Determine the (x, y) coordinate at the center of the cell enclosing the given text.  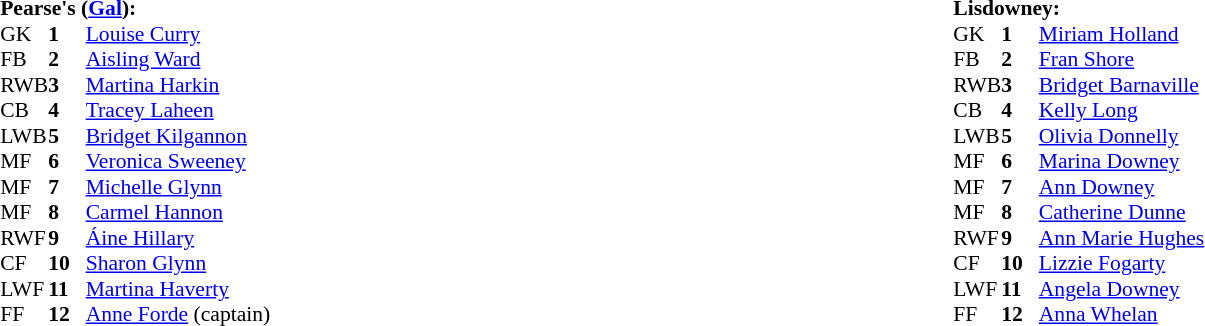
Martina Harkin (178, 85)
Angela Downey (1122, 289)
Tracey Laheen (178, 111)
Louise Curry (178, 34)
Olivia Donnelly (1122, 136)
Lizzie Fogarty (1122, 263)
Sharon Glynn (178, 263)
Miriam Holland (1122, 34)
Catherine Dunne (1122, 213)
Marina Downey (1122, 161)
Ann Downey (1122, 187)
Carmel Hannon (178, 213)
Kelly Long (1122, 111)
Veronica Sweeney (178, 161)
Áine Hillary (178, 238)
Fran Shore (1122, 59)
Michelle Glynn (178, 187)
Martina Haverty (178, 289)
Bridget Kilgannon (178, 136)
Aisling Ward (178, 59)
Bridget Barnaville (1122, 85)
Ann Marie Hughes (1122, 238)
